Capture the cell that displays the provided text and extract its (X, Y) central coordinate. 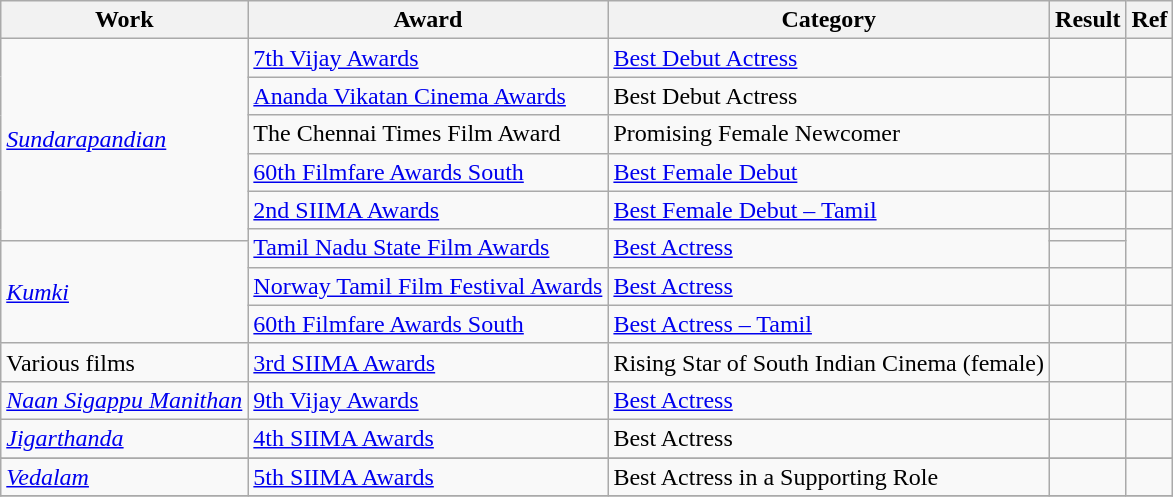
4th SIIMA Awards (428, 438)
7th Vijay Awards (428, 58)
Various films (124, 362)
Norway Tamil Film Festival Awards (428, 286)
Award (428, 20)
Sundarapandian (124, 140)
Rising Star of South Indian Cinema (female) (829, 362)
Work (124, 20)
Best Actress – Tamil (829, 324)
Tamil Nadu State Film Awards (428, 248)
9th Vijay Awards (428, 400)
Best Female Debut (829, 172)
2nd SIIMA Awards (428, 210)
Best Actress in a Supporting Role (829, 477)
3rd SIIMA Awards (428, 362)
Category (829, 20)
Naan Sigappu Manithan (124, 400)
Result (1088, 20)
5th SIIMA Awards (428, 477)
Best Female Debut – Tamil (829, 210)
Ref (1150, 20)
Vedalam (124, 477)
The Chennai Times Film Award (428, 134)
Ananda Vikatan Cinema Awards (428, 96)
Jigarthanda (124, 438)
Promising Female Newcomer (829, 134)
Kumki (124, 292)
